Output the (X, Y) coordinate of the center of the cell containing the given text.  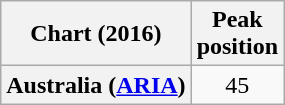
45 (237, 85)
Chart (2016) (96, 34)
Peak position (237, 34)
Australia (ARIA) (96, 85)
